Extract the (X, Y) coordinate from the center of the cell holding the provided text.  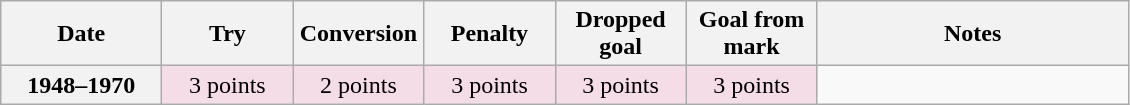
Penalty (490, 34)
Date (82, 34)
Try (228, 34)
Conversion (358, 34)
Goal from mark (752, 34)
Dropped goal (620, 34)
Notes (972, 34)
2 points (358, 85)
1948–1970 (82, 85)
